Provide the (x, y) coordinate of the cell's center where the given text is located.  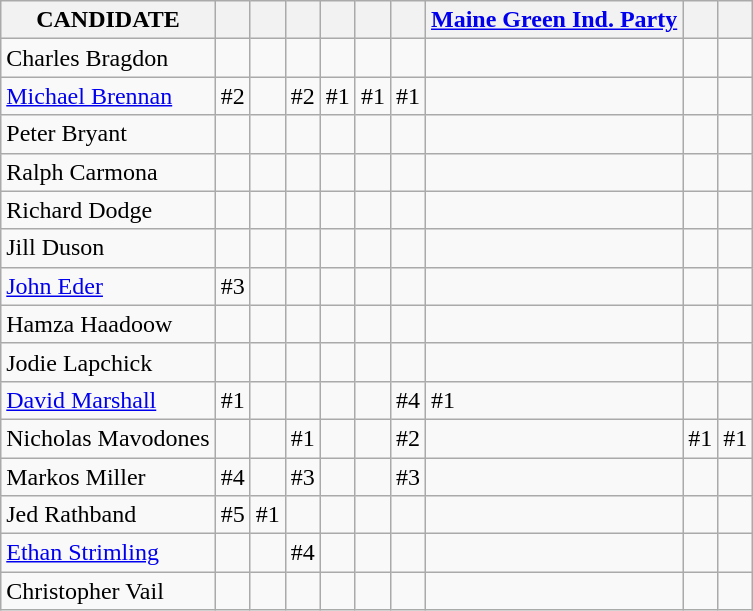
Richard Dodge (108, 210)
Markos Miller (108, 477)
CANDIDATE (108, 20)
Hamza Haadoow (108, 324)
Ethan Strimling (108, 553)
Peter Bryant (108, 134)
Jill Duson (108, 248)
John Eder (108, 286)
Christopher Vail (108, 591)
Jed Rathband (108, 515)
Maine Green Ind. Party (554, 20)
Ralph Carmona (108, 172)
#5 (232, 515)
Jodie Lapchick (108, 362)
David Marshall (108, 400)
Charles Bragdon (108, 58)
Nicholas Mavodones (108, 438)
Michael Brennan (108, 96)
